For the text-containing cell, return its midpoint in (x, y) coordinate format. 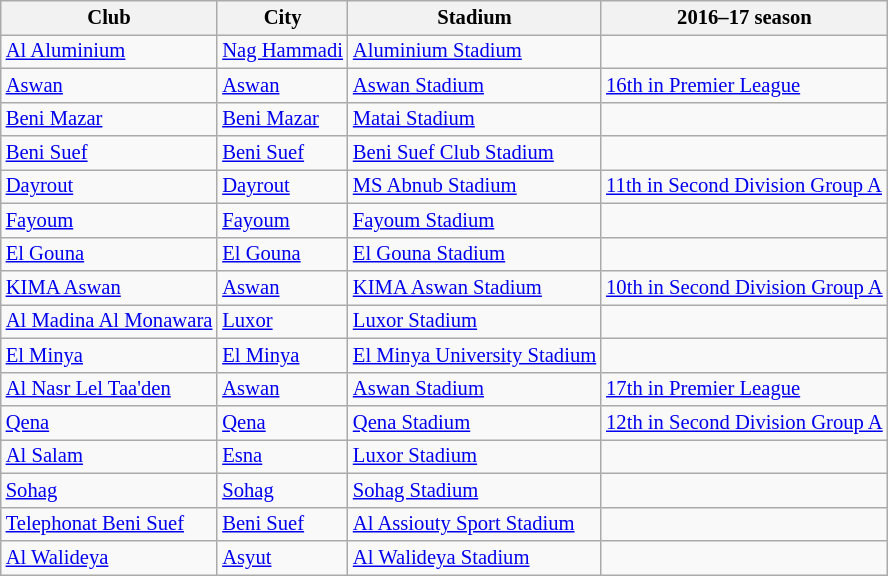
Beni Suef Club Stadium (474, 153)
Luxor (282, 321)
Esna (282, 456)
El Gouna Stadium (474, 254)
Telephonat Beni Suef (110, 524)
Al Aluminium (110, 51)
11th in Second Division Group A (744, 186)
Matai Stadium (474, 119)
17th in Premier League (744, 389)
Fayoum Stadium (474, 220)
2016–17 season (744, 17)
10th in Second Division Group A (744, 287)
Al Nasr Lel Taa'den (110, 389)
El Minya University Stadium (474, 355)
Stadium (474, 17)
Aluminium Stadium (474, 51)
Sohag Stadium (474, 490)
16th in Premier League (744, 85)
Asyut (282, 557)
City (282, 17)
MS Abnub Stadium (474, 186)
Qena Stadium (474, 423)
Al Madina Al Monawara (110, 321)
Nag Hammadi (282, 51)
12th in Second Division Group A (744, 423)
Al Walideya (110, 557)
Al Assiouty Sport Stadium (474, 524)
KIMA Aswan Stadium (474, 287)
KIMA Aswan (110, 287)
Al Walideya Stadium (474, 557)
Al Salam (110, 456)
Club (110, 17)
